Return the (X, Y) coordinate for the center point of the cell that contains the specified text.  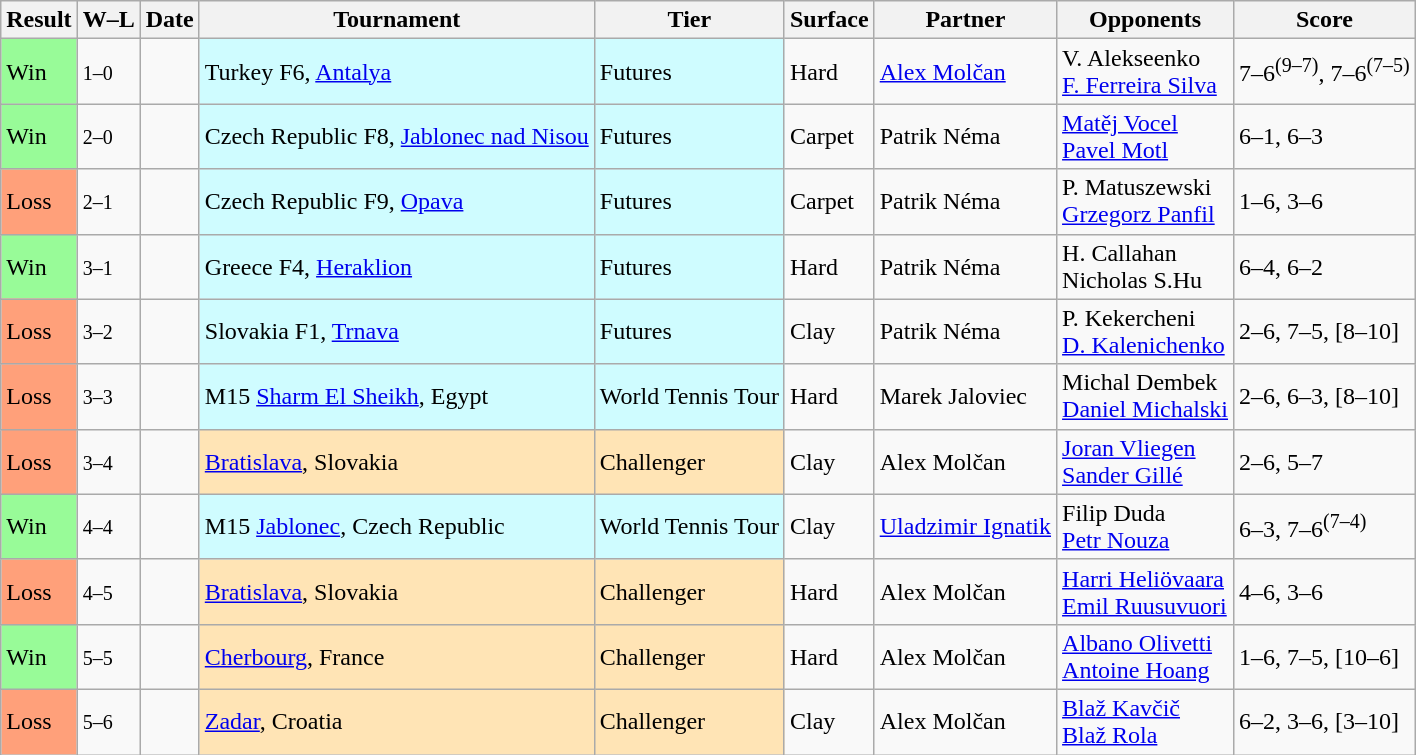
4–5 (108, 592)
Michal Dembek Daniel Michalski (1146, 396)
1–6, 3–6 (1325, 202)
2–6, 5–7 (1325, 462)
V. Alekseenko F. Ferreira Silva (1146, 72)
Tier (689, 20)
P. Matuszewski Grzegorz Panfil (1146, 202)
Zadar, Croatia (396, 722)
Cherbourg, France (396, 656)
Greece F4, Heraklion (396, 266)
4–4 (108, 526)
Score (1325, 20)
5–6 (108, 722)
2–1 (108, 202)
5–5 (108, 656)
Partner (965, 20)
H. Callahan Nicholas S.Hu (1146, 266)
3–3 (108, 396)
Date (170, 20)
M15 Jablonec, Czech Republic (396, 526)
2–6, 7–5, [8–10] (1325, 332)
Surface (829, 20)
M15 Sharm El Sheikh, Egypt (396, 396)
Marek Jaloviec (965, 396)
Uladzimir Ignatik (965, 526)
2–6, 6–3, [8–10] (1325, 396)
7–6(9–7), 7–6(7–5) (1325, 72)
Opponents (1146, 20)
3–2 (108, 332)
Blaž Kavčič Blaž Rola (1146, 722)
1–0 (108, 72)
W–L (108, 20)
Result (39, 20)
6–4, 6–2 (1325, 266)
2–0 (108, 136)
Matěj Vocel Pavel Motl (1146, 136)
P. Kekercheni D. Kalenichenko (1146, 332)
6–1, 6–3 (1325, 136)
Filip Duda Petr Nouza (1146, 526)
Slovakia F1, Trnava (396, 332)
Czech Republic F8, Jablonec nad Nisou (396, 136)
1–6, 7–5, [10–6] (1325, 656)
Albano Olivetti Antoine Hoang (1146, 656)
Czech Republic F9, Opava (396, 202)
Tournament (396, 20)
Joran Vliegen Sander Gillé (1146, 462)
6–2, 3–6, [3–10] (1325, 722)
3–1 (108, 266)
4–6, 3–6 (1325, 592)
3–4 (108, 462)
Harri Heliövaara Emil Ruusuvuori (1146, 592)
Turkey F6, Antalya (396, 72)
6–3, 7–6(7–4) (1325, 526)
